For the text-containing cell, return its midpoint in [x, y] coordinate format. 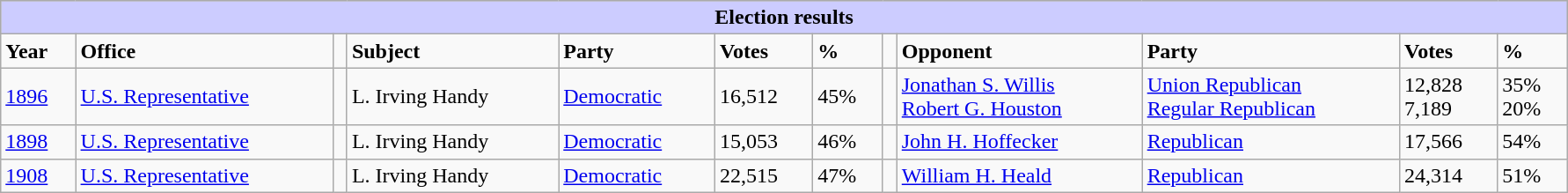
24,314 [1448, 175]
46% [848, 142]
17,566 [1448, 142]
16,512 [764, 97]
Union RepublicanRegular Republican [1271, 97]
35%20% [1533, 97]
45% [848, 97]
1898 [39, 142]
Jonathan S. WillisRobert G. Houston [1019, 97]
Year [39, 51]
47% [848, 175]
John H. Hoffecker [1019, 142]
51% [1533, 175]
Election results [785, 18]
22,515 [764, 175]
12,8287,189 [1448, 97]
54% [1533, 142]
William H. Heald [1019, 175]
Subject [452, 51]
1908 [39, 175]
Opponent [1019, 51]
15,053 [764, 142]
Office [204, 51]
1896 [39, 97]
